Scan for the cell matching the given text and deliver its [x, y] coordinate at center. 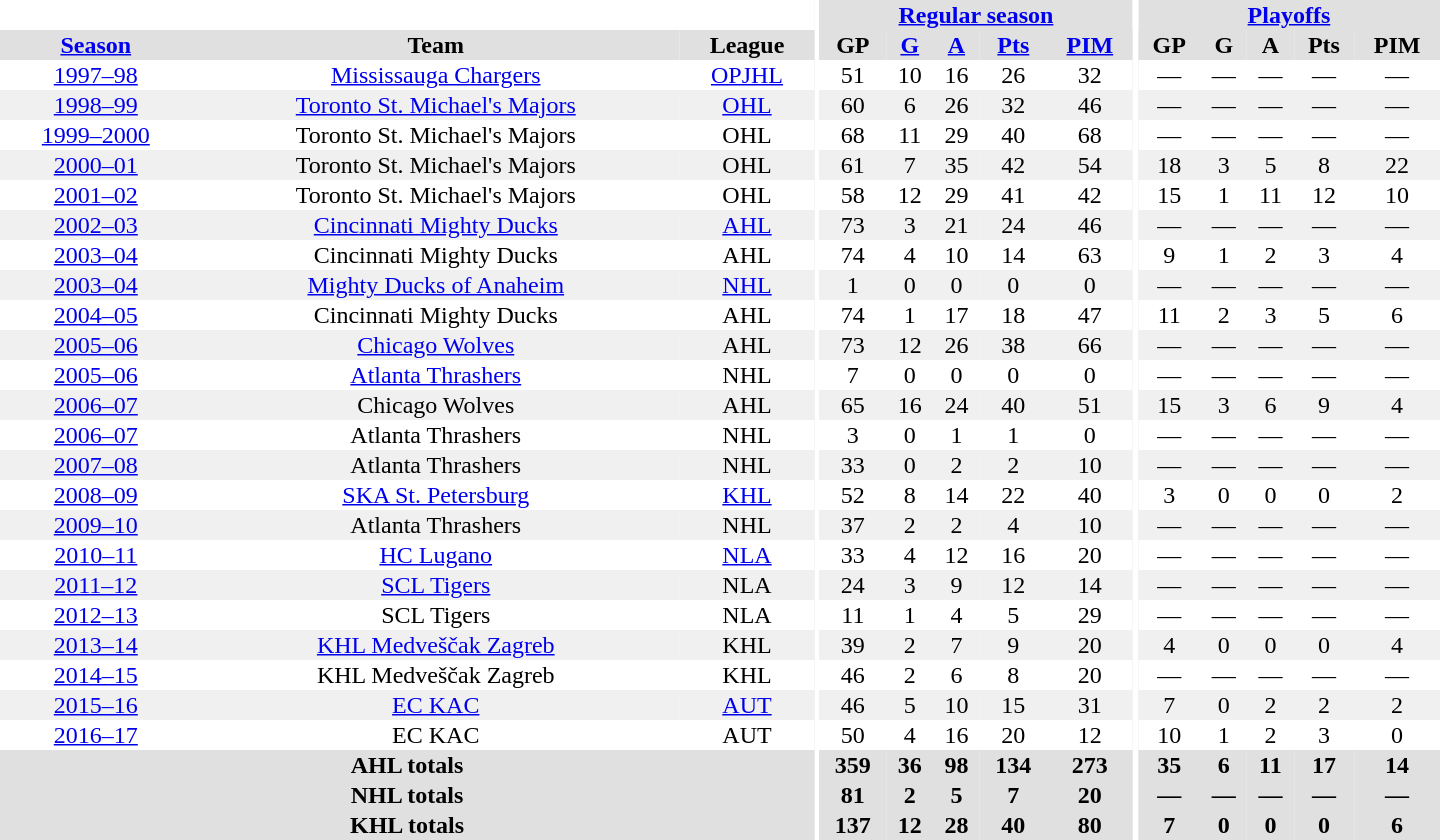
41 [1014, 195]
2008–09 [96, 495]
Mississauga Chargers [436, 75]
38 [1014, 345]
2007–08 [96, 465]
OPJHL [747, 75]
1997–98 [96, 75]
2010–11 [96, 555]
58 [852, 195]
36 [910, 765]
KHL totals [407, 825]
52 [852, 495]
81 [852, 795]
60 [852, 105]
31 [1090, 705]
Team [436, 45]
Playoffs [1289, 15]
NHL totals [407, 795]
2001–02 [96, 195]
98 [956, 765]
65 [852, 405]
37 [852, 525]
2013–14 [96, 645]
21 [956, 225]
Season [96, 45]
137 [852, 825]
2000–01 [96, 165]
League [747, 45]
AHL totals [407, 765]
2015–16 [96, 705]
273 [1090, 765]
61 [852, 165]
54 [1090, 165]
2014–15 [96, 675]
66 [1090, 345]
2009–10 [96, 525]
HC Lugano [436, 555]
2012–13 [96, 615]
63 [1090, 255]
Regular season [976, 15]
47 [1090, 315]
1998–99 [96, 105]
SKA St. Petersburg [436, 495]
28 [956, 825]
2011–12 [96, 585]
134 [1014, 765]
1999–2000 [96, 135]
50 [852, 735]
2002–03 [96, 225]
2004–05 [96, 315]
39 [852, 645]
Mighty Ducks of Anaheim [436, 285]
80 [1090, 825]
359 [852, 765]
2016–17 [96, 735]
